Pinpoint the cell where the given text exists, returning its [x, y] midpoint coordinate. 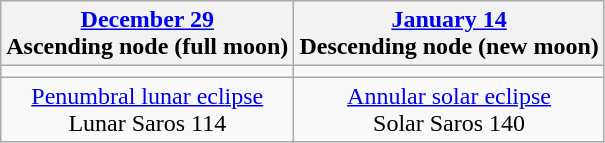
January 14Descending node (new moon) [449, 34]
Annular solar eclipseSolar Saros 140 [449, 110]
Penumbral lunar eclipseLunar Saros 114 [148, 110]
December 29Ascending node (full moon) [148, 34]
